Search for the cell housing the specified text and yield its (x, y) center coordinate. 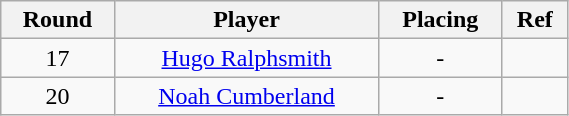
Ref (535, 20)
Round (58, 20)
Placing (440, 20)
Noah Cumberland (246, 96)
Hugo Ralphsmith (246, 58)
20 (58, 96)
17 (58, 58)
Player (246, 20)
